Find where the given text appears and provide that cell's center as [X, Y] coordinate. 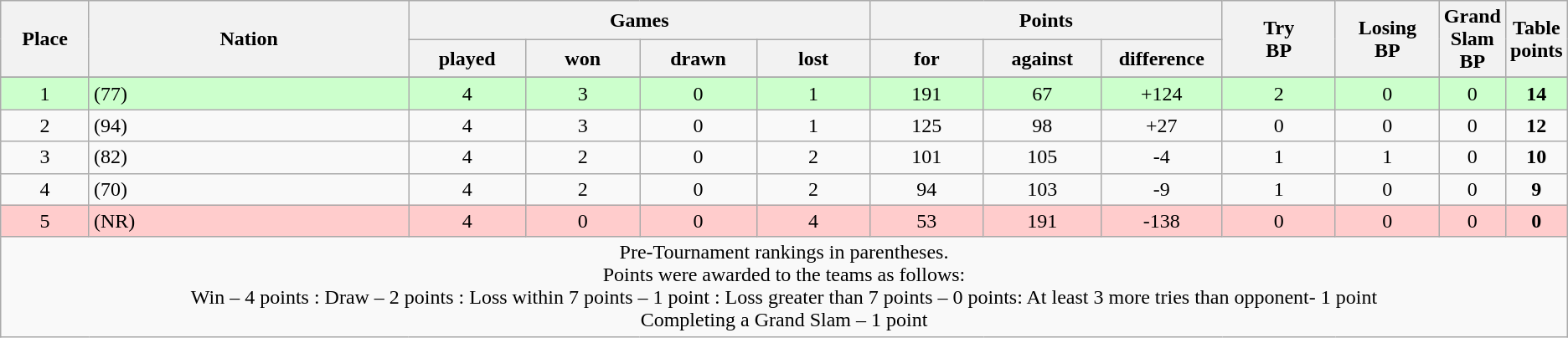
9 [1536, 189]
(NR) [248, 221]
+124 [1161, 94]
53 [926, 221]
Tablepoints [1536, 39]
Games [640, 20]
won [583, 59]
Nation [248, 39]
Points [1046, 20]
Grand SlamBP [1473, 39]
difference [1161, 59]
(94) [248, 125]
-9 [1161, 189]
TryBP [1278, 39]
Place [45, 39]
+27 [1161, 125]
LosingBP [1387, 39]
94 [926, 189]
10 [1536, 157]
(77) [248, 94]
-4 [1161, 157]
-138 [1161, 221]
125 [926, 125]
12 [1536, 125]
(70) [248, 189]
103 [1042, 189]
drawn [699, 59]
against [1042, 59]
lost [812, 59]
14 [1536, 94]
played [467, 59]
(82) [248, 157]
101 [926, 157]
98 [1042, 125]
67 [1042, 94]
105 [1042, 157]
5 [45, 221]
for [926, 59]
